Search for the cell housing the specified text and yield its (x, y) center coordinate. 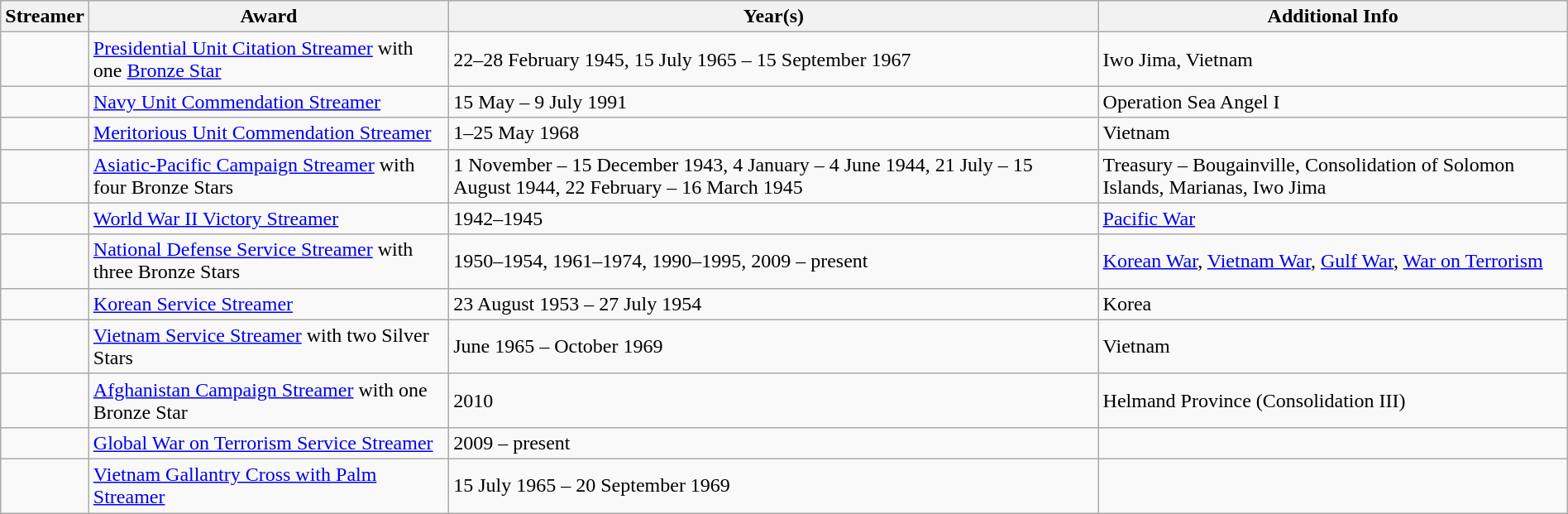
World War II Victory Streamer (268, 219)
Meritorious Unit Commendation Streamer (268, 133)
Vietnam Service Streamer with two Silver Stars (268, 346)
23 August 1953 – 27 July 1954 (774, 304)
Presidential Unit Citation Streamer with one Bronze Star (268, 60)
Operation Sea Angel I (1333, 102)
National Defense Service Streamer with three Bronze Stars (268, 262)
Additional Info (1333, 17)
Asiatic-Pacific Campaign Streamer with four Bronze Stars (268, 175)
1942–1945 (774, 219)
Year(s) (774, 17)
1 November – 15 December 1943, 4 January – 4 June 1944, 21 July – 15 August 1944, 22 February – 16 March 1945 (774, 175)
Award (268, 17)
Streamer (45, 17)
22–28 February 1945, 15 July 1965 – 15 September 1967 (774, 60)
Treasury – Bougainville, Consolidation of Solomon Islands, Marianas, Iwo Jima (1333, 175)
2010 (774, 401)
Korean Service Streamer (268, 304)
Helmand Province (Consolidation III) (1333, 401)
Afghanistan Campaign Streamer with one Bronze Star (268, 401)
Korean War, Vietnam War, Gulf War, War on Terrorism (1333, 262)
Iwo Jima, Vietnam (1333, 60)
1950–1954, 1961–1974, 1990–1995, 2009 – present (774, 262)
June 1965 – October 1969 (774, 346)
2009 – present (774, 443)
Pacific War (1333, 219)
15 May – 9 July 1991 (774, 102)
Navy Unit Commendation Streamer (268, 102)
Global War on Terrorism Service Streamer (268, 443)
1–25 May 1968 (774, 133)
15 July 1965 – 20 September 1969 (774, 485)
Vietnam Gallantry Cross with Palm Streamer (268, 485)
Korea (1333, 304)
